Search for the cell housing the specified text and yield its (x, y) center coordinate. 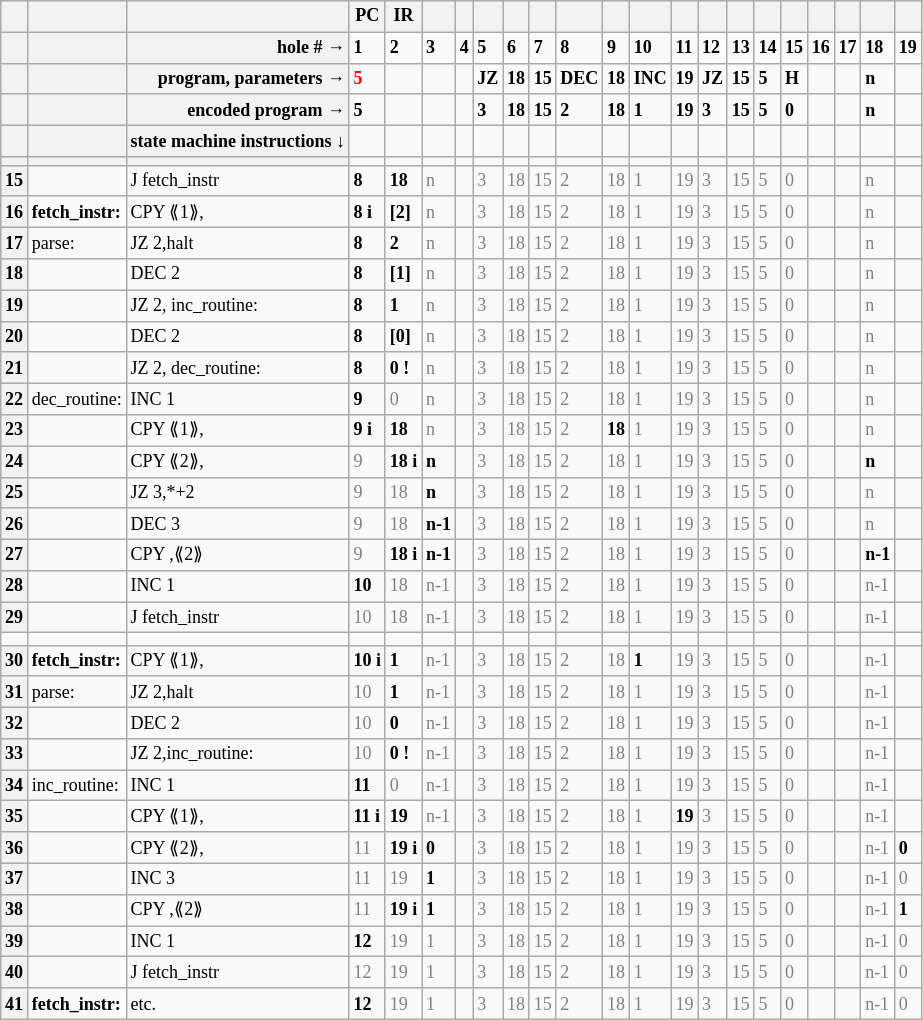
DEC (580, 78)
dec_routine: (76, 398)
JZ 2,inc_routine: (238, 754)
etc. (238, 1004)
10 i (367, 660)
INC 3 (238, 878)
hole # → (238, 48)
PC (367, 16)
4 (464, 48)
INC (650, 78)
37 (14, 878)
IR (403, 16)
40 (14, 972)
JZ 2, inc_routine: (238, 306)
31 (14, 692)
29 (14, 618)
13 (740, 48)
36 (14, 848)
27 (14, 554)
32 (14, 722)
H (794, 78)
[0] (403, 336)
9 i (367, 430)
JZ 2, dec_routine: (238, 368)
program, parameters → (238, 78)
30 (14, 660)
38 (14, 910)
14 (768, 48)
21 (14, 368)
34 (14, 786)
33 (14, 754)
39 (14, 942)
23 (14, 430)
25 (14, 492)
[2] (403, 212)
28 (14, 586)
11 i (367, 816)
[1] (403, 274)
state machine instructions ↓ (238, 140)
20 (14, 336)
7 (542, 48)
DEC 3 (238, 524)
35 (14, 816)
inc_routine: (76, 786)
encoded program → (238, 110)
22 (14, 398)
24 (14, 462)
JZ 3,*+2 (238, 492)
41 (14, 1004)
6 (516, 48)
26 (14, 524)
8 i (367, 212)
